Pinpoint the cell where the given text exists, returning its [x, y] midpoint coordinate. 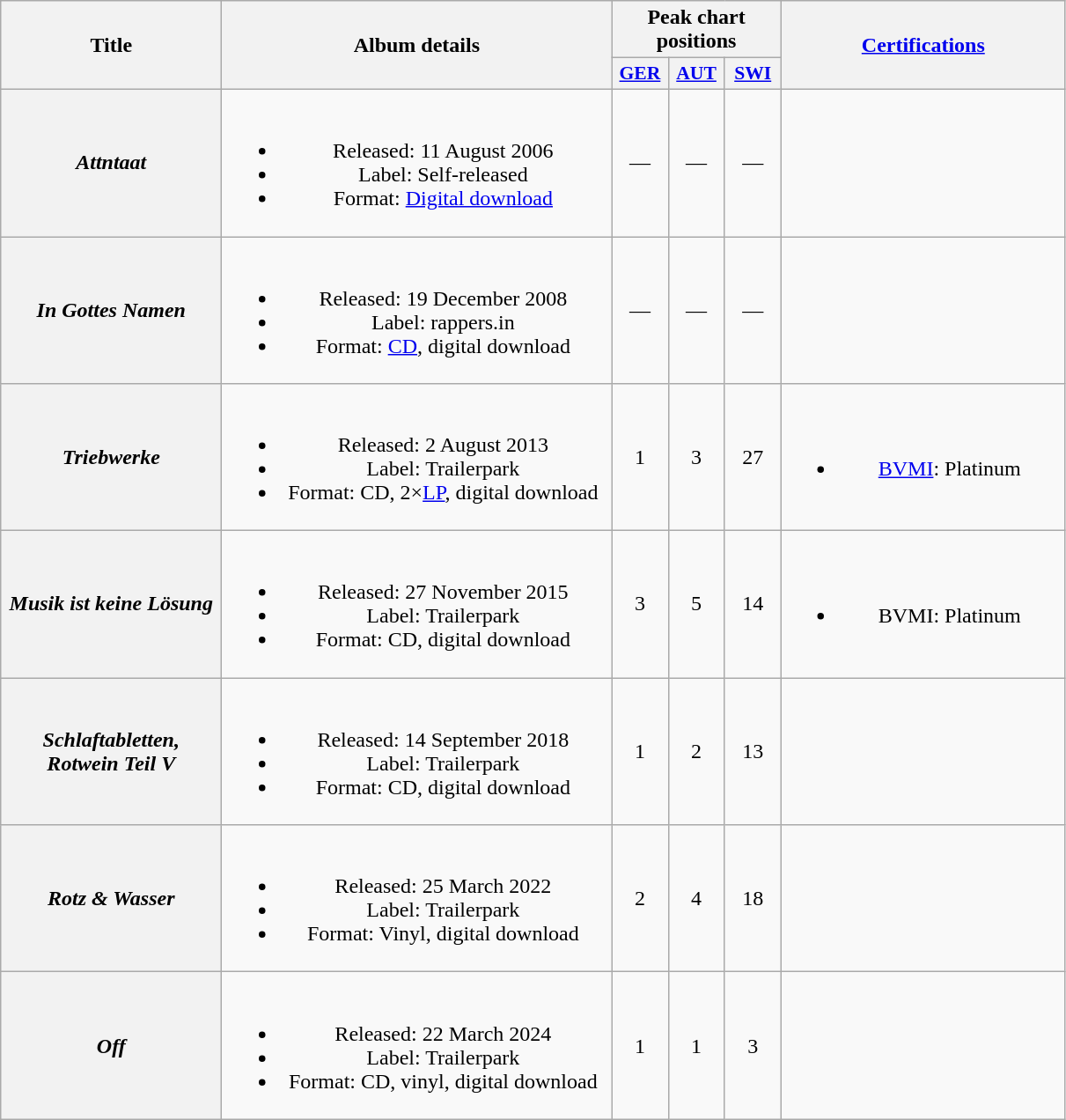
Released: 25 March 2022Label: TrailerparkFormat: Vinyl, digital download [417, 898]
Schlaftabletten, Rotwein Teil V [111, 752]
Released: 27 November 2015Label: TrailerparkFormat: CD, digital download [417, 604]
Title [111, 46]
Musik ist keine Lösung [111, 604]
18 [753, 898]
Triebwerke [111, 458]
AUT [696, 74]
4 [696, 898]
14 [753, 604]
27 [753, 458]
Rotz & Wasser [111, 898]
SWI [753, 74]
5 [696, 604]
Attntaat [111, 162]
Peak chart positions [696, 30]
13 [753, 752]
Album details [417, 46]
Released: 11 August 2006Label: Self-releasedFormat: Digital download [417, 162]
Released: 2 August 2013Label: TrailerparkFormat: CD, 2×LP, digital download [417, 458]
Released: 19 December 2008Label: rappers.inFormat: CD, digital download [417, 310]
Certifications [923, 46]
Off [111, 1046]
Released: 14 September 2018Label: TrailerparkFormat: CD, digital download [417, 752]
Released: 22 March 2024Label: TrailerparkFormat: CD, vinyl, digital download [417, 1046]
In Gottes Namen [111, 310]
GER [640, 74]
